For the text-containing cell, return its midpoint in (X, Y) coordinate format. 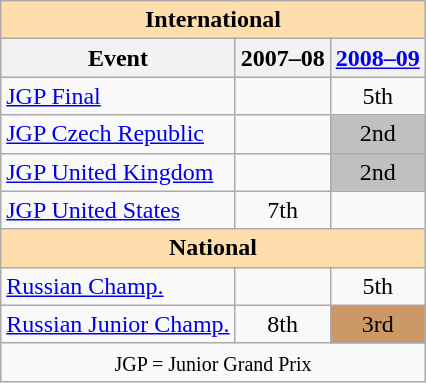
3rd (378, 324)
JGP = Junior Grand Prix (214, 362)
8th (282, 324)
Russian Junior Champ. (118, 324)
2007–08 (282, 58)
JGP Czech Republic (118, 134)
Event (118, 58)
National (214, 248)
7th (282, 210)
International (214, 20)
JGP United Kingdom (118, 172)
2008–09 (378, 58)
Russian Champ. (118, 286)
JGP United States (118, 210)
JGP Final (118, 96)
